Return the (X, Y) coordinate for the center point of the cell that contains the specified text.  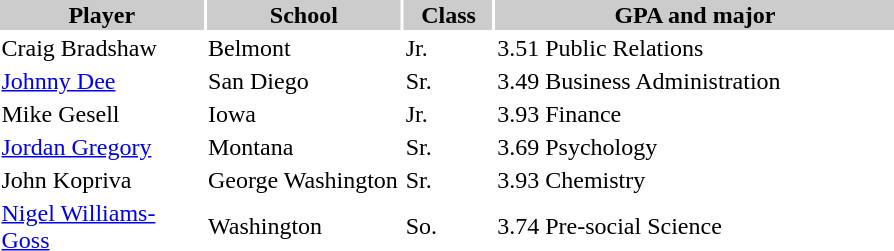
Player (102, 15)
School (304, 15)
3.51 Public Relations (695, 48)
George Washington (304, 180)
John Kopriva (102, 180)
3.49 Business Administration (695, 81)
3.93 Finance (695, 114)
Jordan Gregory (102, 147)
San Diego (304, 81)
Johnny Dee (102, 81)
Class (448, 15)
Craig Bradshaw (102, 48)
3.93 Chemistry (695, 180)
Belmont (304, 48)
Mike Gesell (102, 114)
Montana (304, 147)
Iowa (304, 114)
3.69 Psychology (695, 147)
GPA and major (695, 15)
